Output the [X, Y] coordinate of the center of the cell containing the given text.  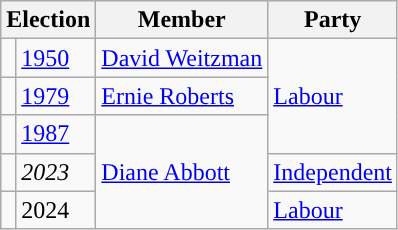
Party [333, 20]
Election [48, 20]
Diane Abbott [182, 172]
1950 [56, 58]
2023 [56, 172]
David Weitzman [182, 58]
1979 [56, 96]
Independent [333, 172]
Ernie Roberts [182, 96]
2024 [56, 210]
1987 [56, 134]
Member [182, 20]
